Pinpoint the cell where the given text exists, returning its [x, y] midpoint coordinate. 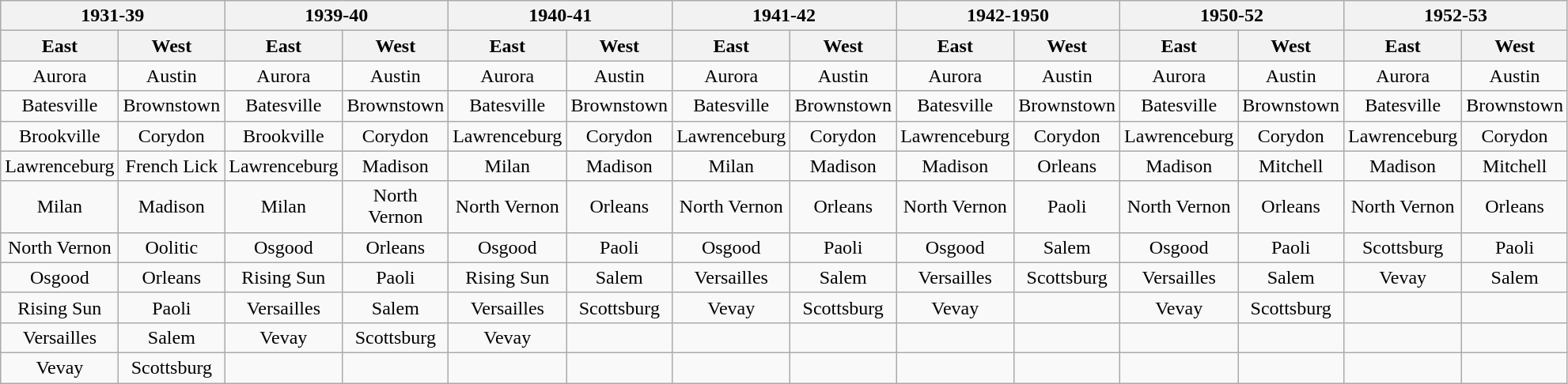
1952-53 [1456, 16]
1941-42 [785, 16]
1950-52 [1233, 16]
French Lick [172, 166]
1939-40 [337, 16]
1942-1950 [1008, 16]
1940-41 [560, 16]
1931-39 [112, 16]
Oolitic [172, 247]
